Determine the [X, Y] coordinate at the center of the cell enclosing the given text.  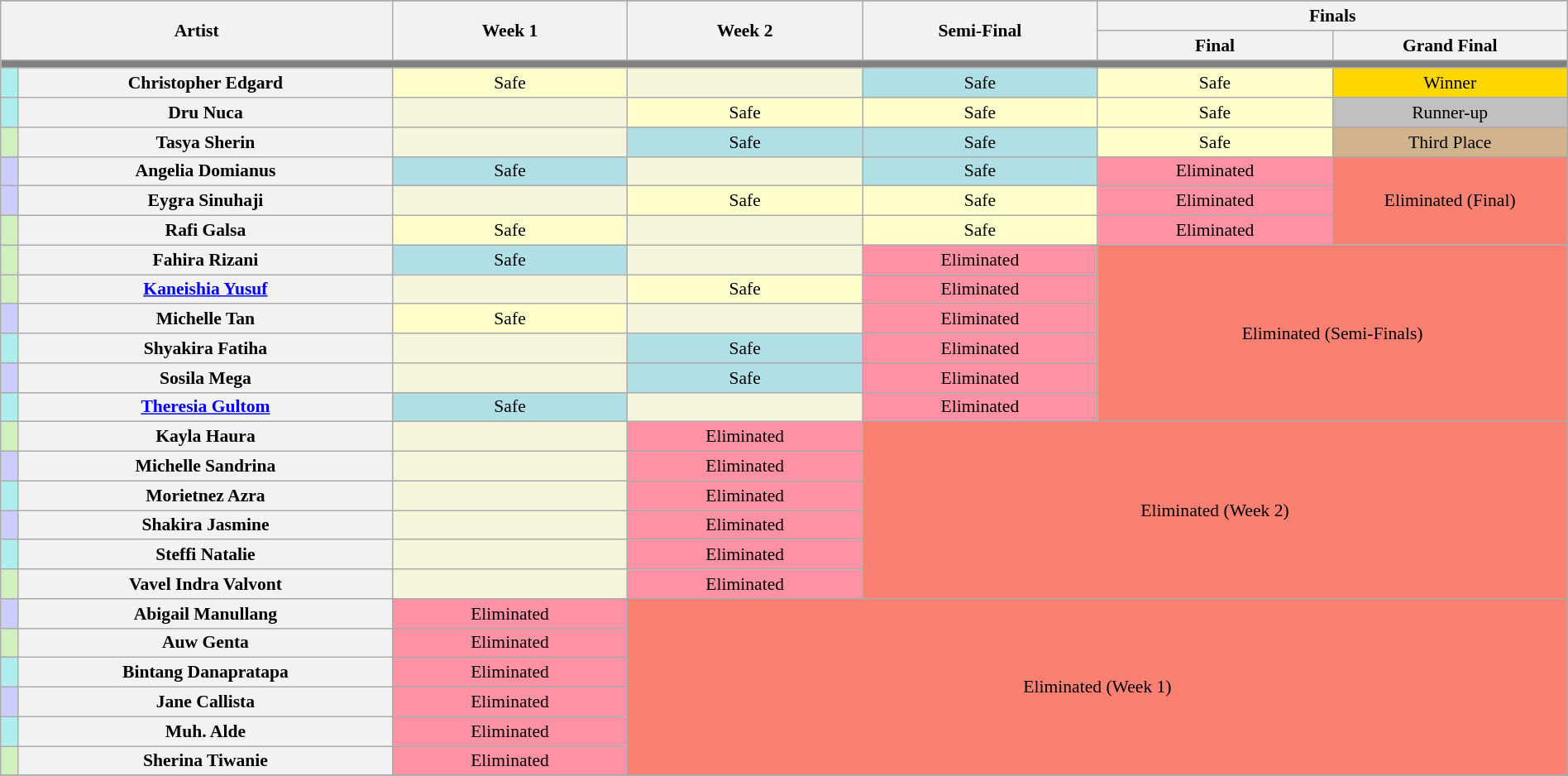
Final [1215, 46]
Rafi Galsa [205, 231]
Shakira Jasmine [205, 525]
Finals [1332, 16]
Angelia Domianus [205, 171]
Semi-Final [980, 30]
Christopher Edgard [205, 84]
Eliminated (Week 2) [1215, 510]
Sherina Tiwanie [205, 761]
Muh. Alde [205, 731]
Tasya Sherin [205, 142]
Winner [1450, 84]
Kayla Haura [205, 437]
Jane Callista [205, 702]
Bintang Danapratapa [205, 673]
Eliminated (Semi-Finals) [1332, 333]
Week 1 [509, 30]
Abigail Manullang [205, 614]
Artist [197, 30]
Eliminated (Final) [1450, 200]
Week 2 [745, 30]
Vavel Indra Valvont [205, 584]
Shyakira Fatiha [205, 348]
Michelle Sandrina [205, 467]
Michelle Tan [205, 319]
Steffi Natalie [205, 555]
Morietnez Azra [205, 496]
Fahira Rizani [205, 260]
Grand Final [1450, 46]
Theresia Gultom [205, 407]
Kaneishia Yusuf [205, 290]
Dru Nuca [205, 113]
Eygra Sinuhaji [205, 201]
Eliminated (Week 1) [1098, 687]
Runner-up [1450, 113]
Auw Genta [205, 643]
Sosila Mega [205, 378]
Third Place [1450, 142]
